Search for the cell housing the specified text and yield its (x, y) center coordinate. 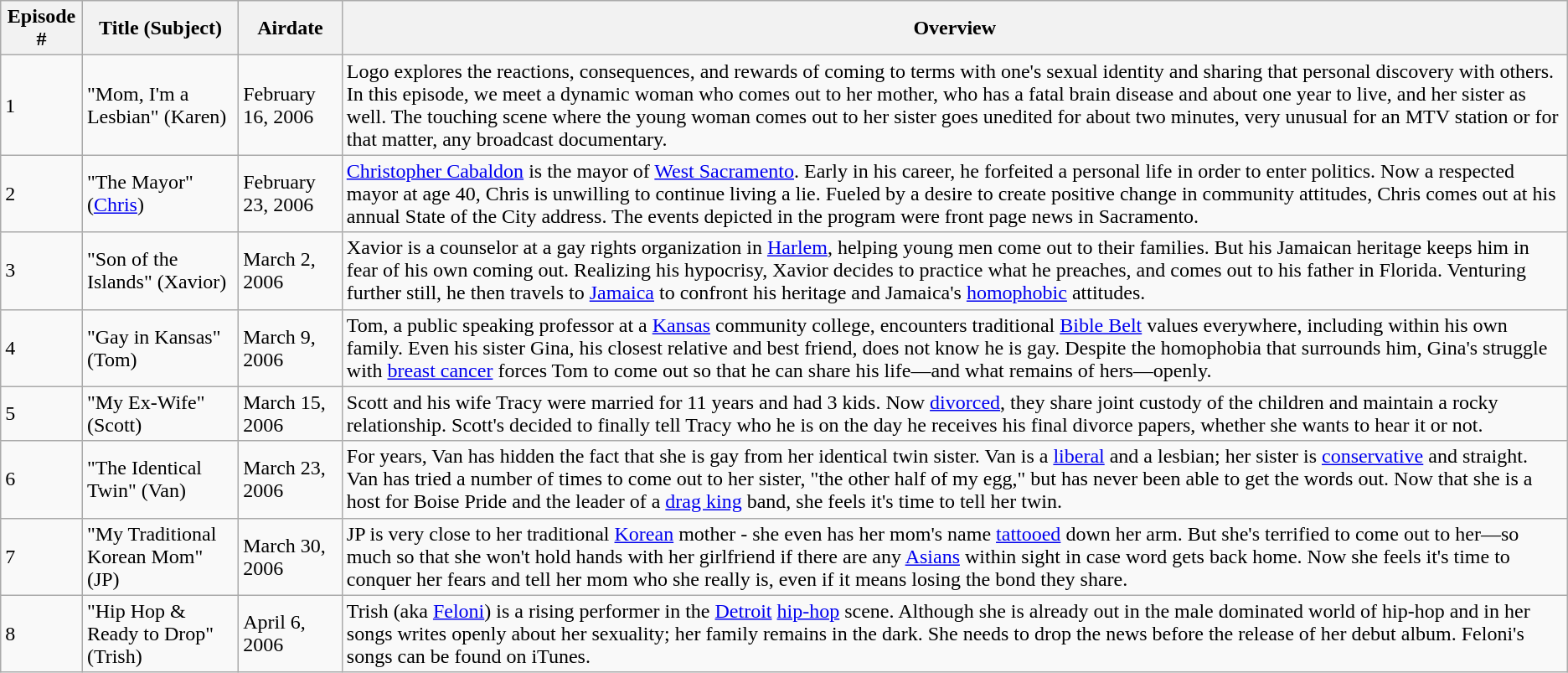
"Gay in Kansas" (Tom) (160, 348)
6 (42, 479)
3 (42, 271)
Airdate (291, 28)
February 23, 2006 (291, 194)
March 23, 2006 (291, 479)
2 (42, 194)
"Mom, I'm a Lesbian" (Karen) (160, 106)
"The Identical Twin" (Van) (160, 479)
Overview (955, 28)
March 2, 2006 (291, 271)
8 (42, 634)
7 (42, 557)
"Son of the Islands" (Xavior) (160, 271)
"Hip Hop & Ready to Drop" (Trish) (160, 634)
March 9, 2006 (291, 348)
April 6, 2006 (291, 634)
March 30, 2006 (291, 557)
4 (42, 348)
"My Traditional Korean Mom" (JP) (160, 557)
March 15, 2006 (291, 414)
5 (42, 414)
February 16, 2006 (291, 106)
Episode # (42, 28)
"The Mayor" (Chris) (160, 194)
"My Ex-Wife" (Scott) (160, 414)
Title (Subject) (160, 28)
1 (42, 106)
